Locate the cell with the specified text and output its (x, y) center coordinate. 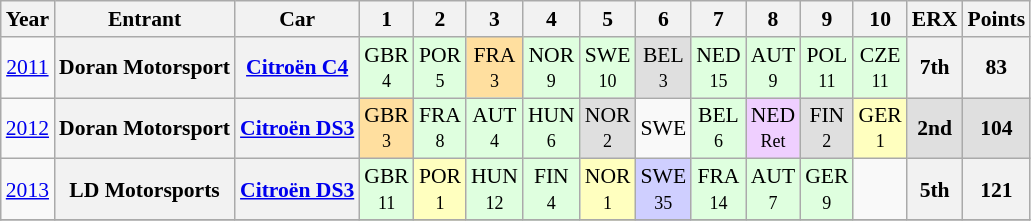
GER9 (826, 190)
NOR9 (552, 68)
POR5 (440, 68)
6 (663, 19)
SWE35 (663, 190)
BEL3 (663, 68)
NOR2 (608, 128)
LD Motorsports (144, 190)
3 (494, 19)
5 (608, 19)
NOR1 (608, 190)
Entrant (144, 19)
AUT4 (494, 128)
FRA8 (440, 128)
HUN6 (552, 128)
FIN2 (826, 128)
GER1 (880, 128)
9 (826, 19)
GBR11 (386, 190)
2nd (935, 128)
BEL6 (718, 128)
GBR4 (386, 68)
POR1 (440, 190)
7 (718, 19)
CZE11 (880, 68)
2011 (28, 68)
ERX (935, 19)
10 (880, 19)
104 (997, 128)
SWE10 (608, 68)
83 (997, 68)
POL11 (826, 68)
Citroën C4 (297, 68)
GBR3 (386, 128)
8 (773, 19)
AUT9 (773, 68)
1 (386, 19)
Car (297, 19)
5th (935, 190)
2013 (28, 190)
2012 (28, 128)
NED15 (718, 68)
Points (997, 19)
FRA3 (494, 68)
4 (552, 19)
2 (440, 19)
NEDRet (773, 128)
AUT7 (773, 190)
FRA14 (718, 190)
7th (935, 68)
121 (997, 190)
SWE (663, 128)
FIN4 (552, 190)
HUN12 (494, 190)
Year (28, 19)
